Pinpoint the cell where the given text exists, returning its (X, Y) midpoint coordinate. 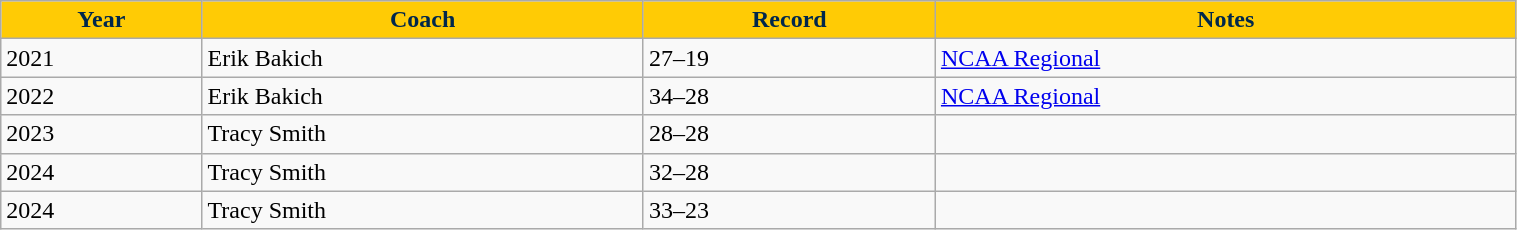
27–19 (789, 58)
28–28 (789, 134)
Year (102, 20)
2022 (102, 96)
Coach (422, 20)
2021 (102, 58)
Notes (1226, 20)
Record (789, 20)
33–23 (789, 210)
32–28 (789, 172)
2023 (102, 134)
34–28 (789, 96)
